Pinpoint the cell where the given text exists, returning its (X, Y) midpoint coordinate. 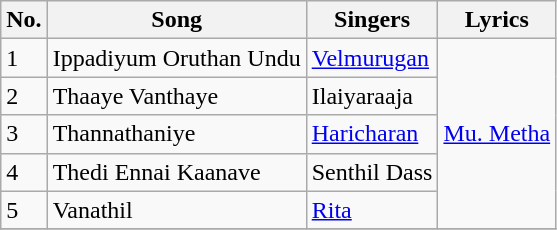
Thedi Ennai Kaanave (176, 172)
Vanathil (176, 210)
5 (24, 210)
2 (24, 96)
Ippadiyum Oruthan Undu (176, 58)
Rita (372, 210)
Mu. Metha (497, 134)
Haricharan (372, 134)
3 (24, 134)
Velmurugan (372, 58)
Ilaiyaraaja (372, 96)
4 (24, 172)
Singers (372, 20)
Senthil Dass (372, 172)
No. (24, 20)
1 (24, 58)
Thannathaniye (176, 134)
Song (176, 20)
Thaaye Vanthaye (176, 96)
Lyrics (497, 20)
